For the text-containing cell, return its midpoint in (X, Y) coordinate format. 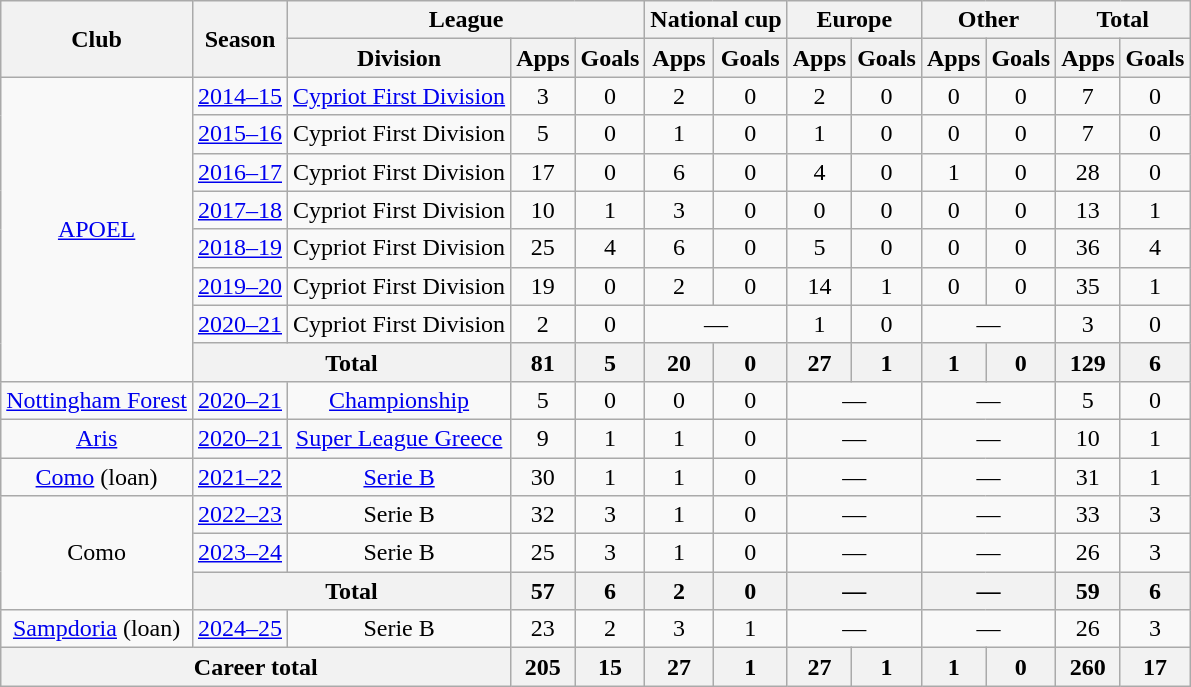
2021–22 (240, 477)
14 (819, 286)
Season (240, 39)
National cup (716, 20)
260 (1088, 667)
Europe (854, 20)
2016–17 (240, 172)
Career total (256, 667)
32 (543, 515)
28 (1088, 172)
129 (1088, 362)
Como (loan) (97, 477)
Division (400, 58)
59 (1088, 591)
15 (610, 667)
2024–25 (240, 629)
13 (1088, 210)
31 (1088, 477)
APOEL (97, 229)
2014–15 (240, 96)
9 (543, 438)
35 (1088, 286)
20 (679, 362)
57 (543, 591)
205 (543, 667)
36 (1088, 248)
30 (543, 477)
2019–20 (240, 286)
2022–23 (240, 515)
81 (543, 362)
Super League Greece (400, 438)
Championship (400, 400)
Nottingham Forest (97, 400)
League (466, 20)
2015–16 (240, 134)
19 (543, 286)
33 (1088, 515)
23 (543, 629)
2023–24 (240, 553)
Como (97, 553)
Sampdoria (loan) (97, 629)
Other (988, 20)
2017–18 (240, 210)
Aris (97, 438)
2018–19 (240, 248)
Club (97, 39)
